Locate the cell with the specified text and output its [x, y] center coordinate. 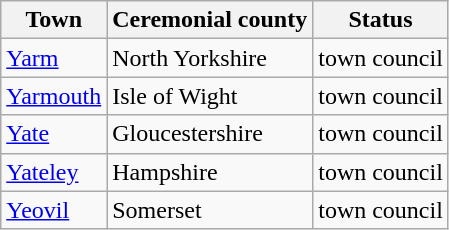
Yate [54, 134]
Yarm [54, 58]
Town [54, 20]
Yarmouth [54, 96]
Yeovil [54, 210]
Status [381, 20]
North Yorkshire [210, 58]
Yateley [54, 172]
Hampshire [210, 172]
Isle of Wight [210, 96]
Somerset [210, 210]
Gloucestershire [210, 134]
Ceremonial county [210, 20]
